Locate the cell with the specified text and output its [x, y] center coordinate. 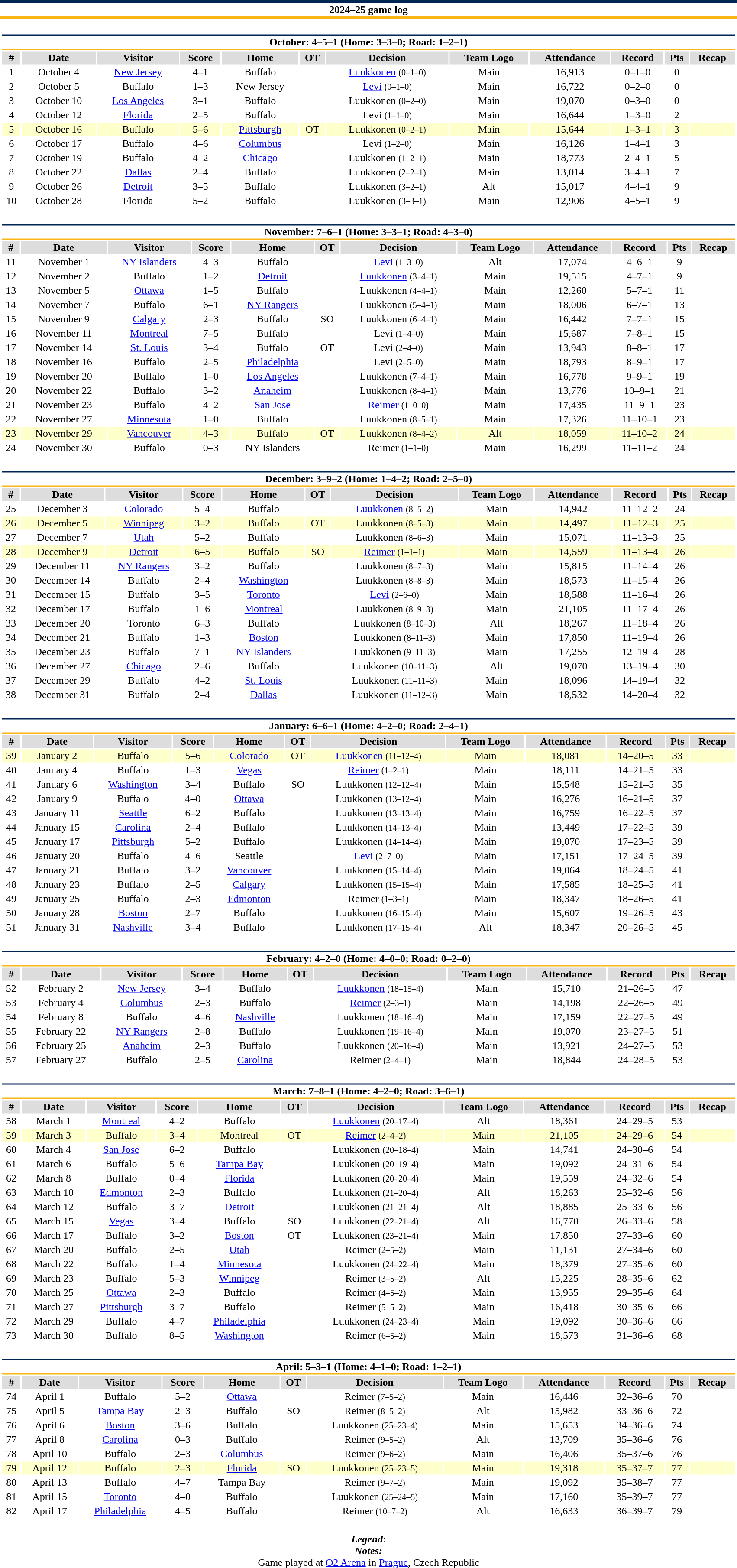
Luukkonen (1–2–1) [387, 158]
Levi (2–5–0) [398, 362]
March: 7–8–1 (Home: 4–2–0; Road: 3–6–1) [368, 1091]
Luukkonen (20–19–4) [376, 1164]
23–27–5 [636, 1032]
13,943 [572, 348]
63 [11, 1193]
Luukkonen (21–21–4) [376, 1207]
13,776 [572, 390]
Luukkonen (17–15–4) [378, 928]
17,326 [572, 419]
16,418 [564, 1307]
15,710 [566, 988]
February 27 [61, 1060]
1–4–1 [637, 143]
24–29–5 [635, 1121]
April 6 [49, 1425]
October 19 [59, 158]
December 11 [62, 566]
Luukkonen (4–4–1) [398, 291]
October 10 [59, 101]
Luukkonen (3–2–1) [387, 187]
Luukkonen (23–21–4) [376, 1235]
Luukkonen (20–16–4) [380, 1045]
6 [11, 143]
October 12 [59, 115]
18,267 [573, 623]
18,111 [566, 770]
Reimer (4–5–2) [376, 1292]
18,263 [564, 1193]
2–8 [203, 1032]
73 [11, 1336]
25–32–6 [635, 1193]
5–4 [203, 509]
20–26–5 [636, 928]
Reimer (9–7–2) [375, 1482]
Reimer (5–5–2) [376, 1307]
16,406 [564, 1454]
18 [11, 362]
January 15 [57, 827]
January 20 [57, 856]
18,532 [573, 695]
16,299 [572, 448]
15,815 [573, 566]
16–22–5 [636, 813]
1–3–0 [637, 115]
44 [11, 827]
March 20 [54, 1250]
January: 6–6–1 (Home: 4–2–0; Road: 2–4–1) [368, 726]
24–32–6 [635, 1178]
Luukkonen (3–3–1) [387, 201]
January 31 [57, 928]
January 21 [57, 870]
65 [11, 1221]
February 4 [61, 1003]
February 25 [61, 1045]
33–36–6 [635, 1411]
Luukkonen (25–24–5) [375, 1497]
24–30–6 [635, 1149]
15,548 [566, 785]
14,741 [564, 1149]
December 20 [62, 623]
January 6 [57, 785]
0–3–0 [637, 101]
April: 5–3–1 (Home: 4–1–0; Road: 1–2–1) [368, 1367]
December 15 [62, 595]
December 7 [62, 538]
16,644 [570, 115]
15,607 [566, 913]
2–6 [203, 666]
3–6 [183, 1425]
4 [11, 115]
Luukkonen (3–4–1) [398, 276]
Luukkonen (21–20–4) [376, 1193]
Luukkonen (8–8–3) [394, 580]
Luukkonen (0–2–1) [387, 130]
18,096 [573, 681]
78 [11, 1454]
19,318 [564, 1468]
2–7 [193, 913]
Luukkonen (8–5–1) [398, 419]
January 25 [57, 899]
Luukkonen (0–2–0) [387, 101]
16,276 [566, 799]
17–23–5 [636, 842]
November 7 [64, 305]
January 23 [57, 884]
Luukkonen (8–4–1) [398, 390]
Levi (1–2–0) [387, 143]
Luukkonen (5–4–1) [398, 305]
36–39–7 [635, 1511]
January 11 [57, 813]
Reimer (1–3–1) [378, 899]
12 [11, 276]
25–33–6 [635, 1207]
18,379 [564, 1264]
48 [11, 884]
11–14–4 [640, 566]
75 [11, 1411]
69 [11, 1279]
17,255 [573, 652]
Reimer (1–1–1) [394, 552]
40 [11, 770]
November 20 [64, 377]
4–1 [200, 72]
14–20–5 [636, 756]
18,588 [573, 595]
12,906 [570, 201]
18,885 [564, 1207]
18,059 [572, 434]
8 [11, 172]
18–26–5 [636, 899]
December 27 [62, 666]
38 [10, 695]
11–18–4 [640, 623]
24–28–5 [636, 1060]
Levi (1–4–0) [398, 333]
Levi (0–1–0) [387, 86]
8–9–1 [639, 362]
11–12–2 [640, 509]
Luukkonen (8–6–3) [394, 538]
1–2 [211, 276]
Reimer (1–1–0) [398, 448]
February 2 [61, 988]
14,497 [573, 523]
Luukkonen (15–14–4) [378, 870]
13,449 [566, 827]
35–37–6 [635, 1454]
October 5 [59, 86]
March 23 [54, 1279]
14–21–5 [636, 770]
Luukkonen (20–18–4) [376, 1149]
Luukkonen (11–12–3) [394, 695]
7–7–1 [639, 319]
14,559 [573, 552]
October 16 [59, 130]
January 28 [57, 913]
14–19–4 [640, 681]
October 17 [59, 143]
Luukkonen (8–7–3) [394, 566]
24–27–5 [636, 1045]
February: 4–2–0 (Home: 4–0–0; Road: 0–2–0) [368, 958]
November 30 [64, 448]
18,361 [564, 1121]
March 27 [54, 1307]
59 [11, 1136]
19–26–5 [636, 913]
Reimer (9–6–2) [375, 1454]
42 [11, 799]
Reimer (2–5–2) [376, 1250]
March 22 [54, 1264]
15,644 [570, 130]
February 22 [61, 1032]
April 15 [49, 1497]
13,955 [564, 1292]
Luukkonen (18–15–4) [380, 988]
Luukkonen (25–23–4) [375, 1425]
October: 4–5–1 (Home: 3–3–0; Road: 1–2–1) [368, 42]
15,653 [564, 1425]
11–16–4 [640, 595]
Luukkonen (24–22–4) [376, 1264]
Levi (2–7–0) [378, 856]
November 9 [64, 319]
16,126 [570, 143]
Luukkonen (7–4–1) [398, 377]
16,770 [564, 1221]
15,225 [564, 1279]
9–9–1 [639, 377]
December 3 [62, 509]
0–2–0 [637, 86]
December 21 [62, 637]
January 2 [57, 756]
16,778 [572, 377]
November 16 [64, 362]
Luukkonen (11–12–4) [378, 756]
0–4 [177, 1178]
November 14 [64, 348]
16,913 [570, 72]
October 22 [59, 172]
18,793 [572, 362]
April 8 [49, 1440]
16,759 [566, 813]
34–36–6 [635, 1425]
1–6 [203, 609]
October 28 [59, 201]
10–9–1 [639, 390]
March 1 [54, 1121]
14 [11, 305]
March 25 [54, 1292]
19,559 [564, 1178]
15–21–5 [636, 785]
24–29–6 [635, 1136]
17,435 [572, 405]
29–35–6 [635, 1292]
3–1 [200, 101]
Luukkonen (20–17–4) [376, 1121]
16 [11, 333]
18,773 [570, 158]
14,942 [573, 509]
13,014 [570, 172]
Luukkonen (8–4–2) [398, 434]
November 2 [64, 276]
April 17 [49, 1511]
27–34–6 [635, 1250]
Luukkonen (24–23–4) [376, 1321]
0–1–0 [637, 72]
15,687 [572, 333]
16,442 [572, 319]
March 3 [54, 1136]
31 [10, 595]
6–7–1 [639, 305]
April 13 [49, 1482]
16,722 [570, 86]
15,982 [564, 1411]
35–39–7 [635, 1497]
4–7–1 [639, 276]
Luukkonen (18–16–4) [380, 1017]
April 10 [49, 1454]
November 29 [64, 434]
6–1 [211, 305]
Reimer (1–2–1) [378, 770]
7–1 [203, 652]
5–3 [177, 1279]
17,585 [566, 884]
Reimer (7–5–2) [375, 1396]
27 [10, 538]
14,198 [566, 1003]
Luukkonen (0–1–0) [387, 72]
Luukkonen (14–13–4) [378, 827]
November 23 [64, 405]
March 8 [54, 1178]
December 9 [62, 552]
12–19–4 [640, 652]
12,260 [572, 291]
28–35–6 [635, 1279]
1–5 [211, 291]
March 10 [54, 1193]
Levi (2–6–0) [394, 595]
52 [11, 988]
8–8–1 [639, 348]
13,709 [564, 1440]
10 [11, 201]
November: 7–6–1 (Home: 3–3–1; Road: 4–3–0) [368, 232]
January 4 [57, 770]
26–33–6 [635, 1221]
Reimer (2–4–1) [380, 1060]
December 31 [62, 695]
35–38–7 [635, 1482]
55 [11, 1032]
19,064 [566, 870]
27–33–6 [635, 1235]
18–25–5 [636, 884]
Luukkonen (2–2–1) [387, 172]
30–35–6 [635, 1307]
April 1 [49, 1396]
11–12–3 [640, 523]
11–10–2 [639, 434]
Reimer (6–5–2) [376, 1336]
Luukkonen (16–15–4) [378, 913]
22–26–5 [636, 1003]
Luukkonen (13–12–4) [378, 799]
Reimer (8–5–2) [375, 1411]
16,633 [564, 1511]
4–6–1 [639, 262]
November 1 [64, 262]
20 [11, 390]
February 8 [61, 1017]
Luukkonen (19–16–4) [380, 1032]
31–36–6 [635, 1336]
7–8–1 [639, 333]
Levi (2–4–0) [398, 348]
Luukkonen (8–10–3) [394, 623]
15,017 [570, 187]
Luukkonen (25–23–5) [375, 1468]
November 22 [64, 390]
1–4 [177, 1264]
15,071 [573, 538]
11,131 [564, 1250]
3–4–1 [637, 172]
11–11–2 [639, 448]
March 4 [54, 1149]
18,006 [572, 305]
50 [11, 913]
11–17–4 [640, 609]
21–26–5 [636, 988]
67 [11, 1250]
22–27–5 [636, 1017]
December 23 [62, 652]
17,151 [566, 856]
Luukkonen (13–13–4) [378, 813]
April 5 [49, 1411]
2024–25 game log [368, 10]
11–13–4 [640, 552]
March 6 [54, 1164]
18–24–5 [636, 870]
30–36–6 [635, 1321]
Luukkonen (8–5–2) [394, 509]
December 5 [62, 523]
Luukkonen (10–11–3) [394, 666]
11–9–1 [639, 405]
March 17 [54, 1235]
November 27 [64, 419]
4–4–1 [637, 187]
6–5 [203, 552]
16–21–5 [636, 799]
Luukkonen (6–4–1) [398, 319]
80 [11, 1482]
11–10–1 [639, 419]
Levi (1–3–0) [398, 262]
14–20–4 [640, 695]
82 [11, 1511]
35–37–7 [635, 1468]
Reimer (2–4–2) [376, 1136]
6–3 [203, 623]
17,074 [572, 262]
5–7–1 [639, 291]
2–4–1 [637, 158]
January 17 [57, 842]
11–15–4 [640, 580]
November 5 [64, 291]
December: 3–9–2 (Home: 1–4–2; Road: 2–5–0) [368, 479]
19,515 [572, 276]
Luukkonen (8–5–3) [394, 523]
16,446 [564, 1396]
61 [11, 1164]
24–31–6 [635, 1164]
46 [11, 856]
January 9 [57, 799]
8–5 [177, 1336]
29 [10, 566]
71 [11, 1307]
December 29 [62, 681]
Luukkonen (9–11–3) [394, 652]
March 29 [54, 1321]
Reimer (2–3–1) [380, 1003]
March 15 [54, 1221]
4–5 [183, 1511]
32–36–6 [635, 1396]
October 26 [59, 187]
April 12 [49, 1468]
December 14 [62, 580]
36 [10, 666]
4–5–1 [637, 201]
December 17 [62, 609]
17,160 [564, 1497]
81 [11, 1497]
17–24–5 [636, 856]
Luukkonen (20–20–4) [376, 1178]
November 11 [64, 333]
17–22–5 [636, 827]
March 12 [54, 1207]
March 30 [54, 1336]
18,844 [566, 1060]
1–3–1 [637, 130]
1 [11, 72]
Luukkonen (12–12–4) [378, 785]
57 [11, 1060]
35–36–6 [635, 1440]
22 [11, 419]
17,159 [566, 1017]
34 [10, 637]
Luukkonen (22–21–4) [376, 1221]
Reimer (10–7–2) [375, 1511]
18,081 [566, 756]
13,921 [566, 1045]
Reimer (9–5–2) [375, 1440]
Levi (1–1–0) [387, 115]
7–5 [211, 333]
Luukkonen (15–15–4) [378, 884]
Reimer (1–0–0) [398, 405]
Luukkonen (8–9–3) [394, 609]
11–13–3 [640, 538]
Reimer (3–5–2) [376, 1279]
October 4 [59, 72]
Luukkonen (14–14–4) [378, 842]
Luukkonen (8–11–3) [394, 637]
Luukkonen (11–11–3) [394, 681]
27–35–6 [635, 1264]
13–19–4 [640, 666]
11–19–4 [640, 637]
